Determine the [X, Y] coordinate at the center of the cell enclosing the given text.  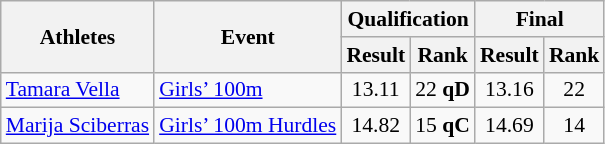
14 [574, 126]
Event [248, 36]
15 qC [442, 126]
22 qD [442, 90]
Qualification [408, 19]
14.82 [376, 126]
22 [574, 90]
Tamara Vella [78, 90]
13.11 [376, 90]
Marija Sciberras [78, 126]
Girls’ 100m Hurdles [248, 126]
Athletes [78, 36]
14.69 [510, 126]
Girls’ 100m [248, 90]
Final [540, 19]
13.16 [510, 90]
